Scan for the cell matching the given text and deliver its [x, y] coordinate at center. 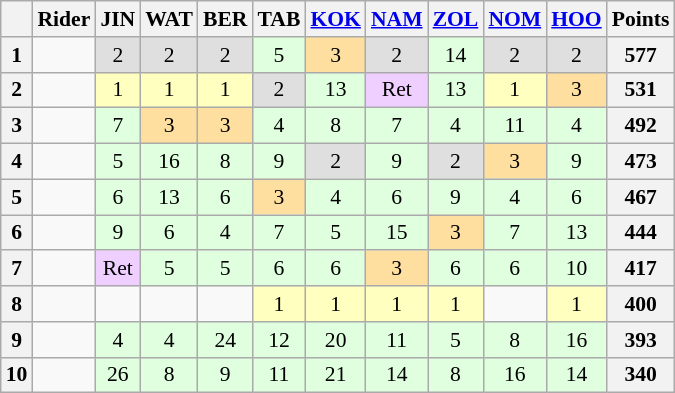
NOM [514, 19]
26 [118, 375]
473 [641, 162]
15 [397, 233]
TAB [278, 19]
21 [336, 375]
NAM [397, 19]
Rider [64, 19]
20 [336, 340]
12 [278, 340]
Points [641, 19]
467 [641, 197]
340 [641, 375]
400 [641, 304]
BER [226, 19]
444 [641, 233]
HOO [576, 19]
417 [641, 269]
KOK [336, 19]
24 [226, 340]
577 [641, 55]
WAT [169, 19]
ZOL [456, 19]
393 [641, 340]
JIN [118, 19]
492 [641, 126]
531 [641, 90]
